Return the [X, Y] coordinate for the center point of the cell that contains the specified text.  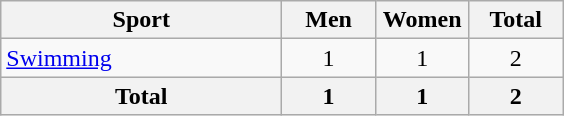
Sport [142, 20]
Swimming [142, 58]
Men [329, 20]
Women [422, 20]
